Return (X, Y) of the center of cell containing provided text 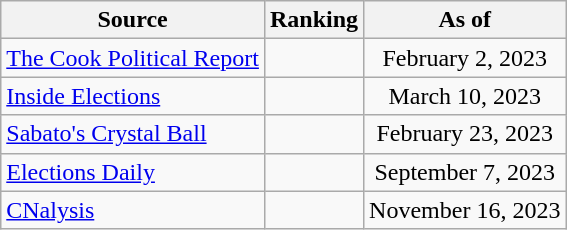
February 23, 2023 (465, 134)
CNalysis (133, 210)
November 16, 2023 (465, 210)
Source (133, 20)
Ranking (314, 20)
September 7, 2023 (465, 172)
Sabato's Crystal Ball (133, 134)
As of (465, 20)
Elections Daily (133, 172)
The Cook Political Report (133, 58)
Inside Elections (133, 96)
February 2, 2023 (465, 58)
March 10, 2023 (465, 96)
